For the text-containing cell, return its midpoint in [x, y] coordinate format. 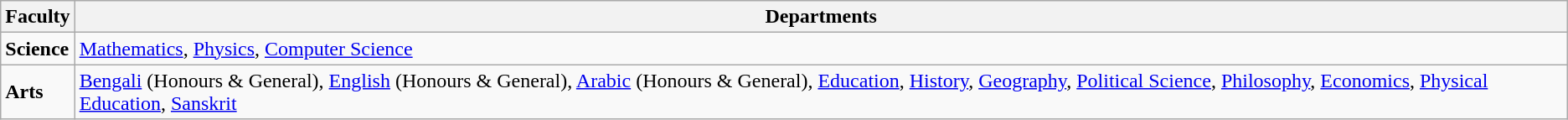
Departments [821, 17]
Mathematics, Physics, Computer Science [821, 49]
Science [38, 49]
Arts [38, 92]
Faculty [38, 17]
